Identify which cell holds the provided text, then report its [x, y] central coordinate. 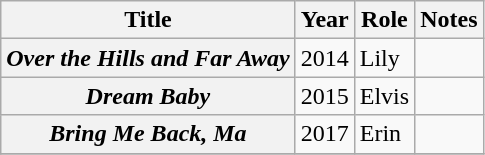
Lily [384, 58]
Erin [384, 134]
2017 [324, 134]
Role [384, 20]
Bring Me Back, Ma [148, 134]
2014 [324, 58]
Title [148, 20]
2015 [324, 96]
Notes [449, 20]
Dream Baby [148, 96]
Over the Hills and Far Away [148, 58]
Year [324, 20]
Elvis [384, 96]
